Determine the [x, y] coordinate at the center of the cell enclosing the given text.  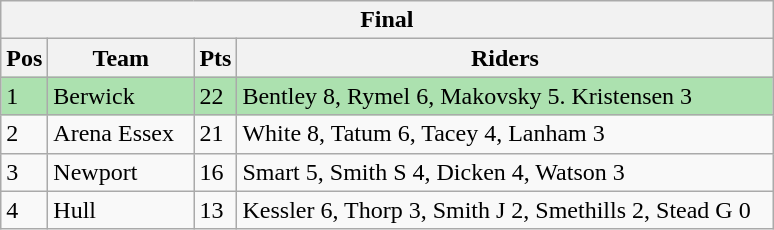
16 [216, 172]
Berwick [121, 96]
Hull [121, 210]
Team [121, 58]
22 [216, 96]
Pos [24, 58]
4 [24, 210]
Final [387, 20]
Kessler 6, Thorp 3, Smith J 2, Smethills 2, Stead G 0 [505, 210]
Newport [121, 172]
Smart 5, Smith S 4, Dicken 4, Watson 3 [505, 172]
Riders [505, 58]
21 [216, 134]
Bentley 8, Rymel 6, Makovsky 5. Kristensen 3 [505, 96]
White 8, Tatum 6, Tacey 4, Lanham 3 [505, 134]
13 [216, 210]
Arena Essex [121, 134]
2 [24, 134]
Pts [216, 58]
3 [24, 172]
1 [24, 96]
